For the text-containing cell, return its midpoint in (x, y) coordinate format. 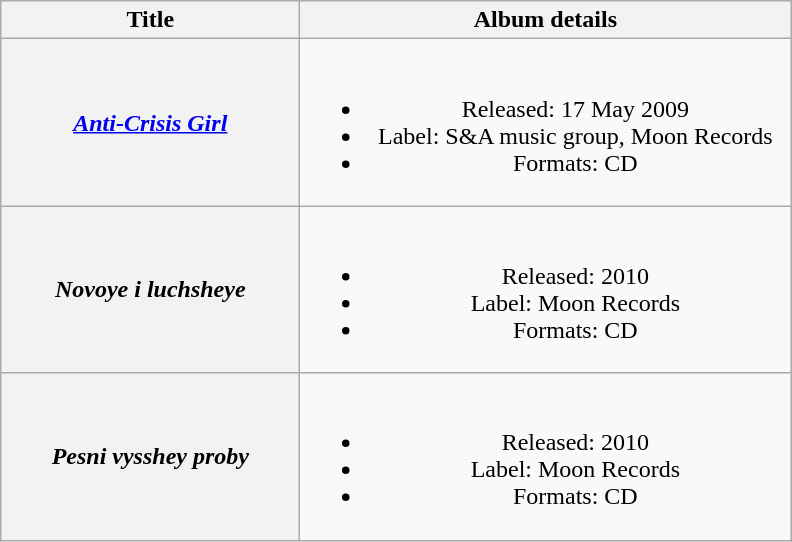
Novoye i luchsheye (150, 290)
Anti-Crisis Girl (150, 122)
Album details (546, 20)
Pesni vysshey proby (150, 456)
Title (150, 20)
Released: 17 May 2009Label: S&A music group, Moon RecordsFormats: CD (546, 122)
